Output the (X, Y) coordinate of the center of the cell containing the given text.  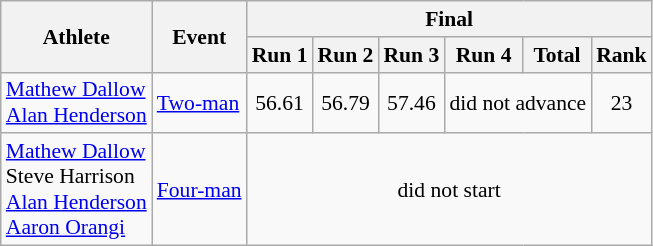
Four-man (200, 190)
Run 4 (484, 55)
Run 1 (280, 55)
Mathew DallowSteve HarrisonAlan HendersonAaron Orangi (76, 190)
56.79 (346, 102)
Athlete (76, 36)
Two-man (200, 102)
Run 2 (346, 55)
did not advance (518, 102)
23 (622, 102)
Run 3 (411, 55)
did not start (450, 190)
57.46 (411, 102)
Total (557, 55)
Final (450, 19)
Mathew DallowAlan Henderson (76, 102)
56.61 (280, 102)
Rank (622, 55)
Event (200, 36)
